Extract the [X, Y] coordinate from the center of the cell holding the provided text.  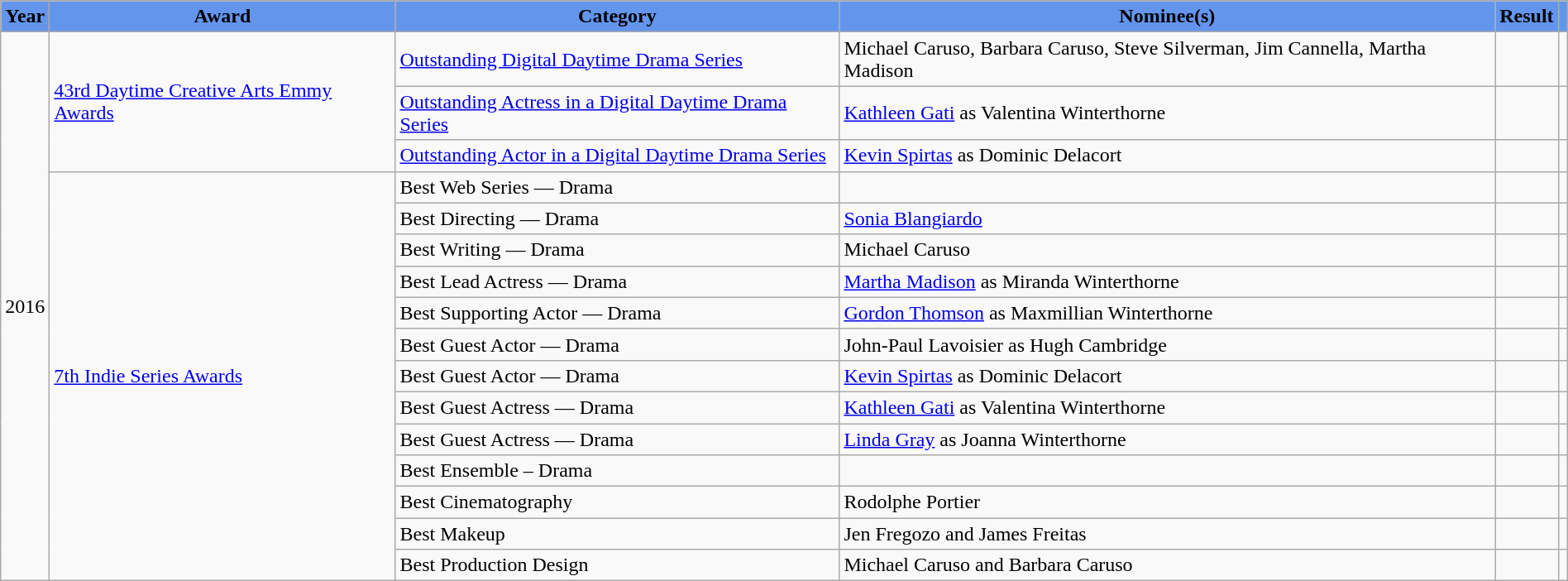
Best Writing — Drama [617, 250]
Michael Caruso [1168, 250]
Martha Madison as Miranda Winterthorne [1168, 281]
Rodolphe Portier [1168, 502]
Best Directing — Drama [617, 218]
Michael Caruso, Barbara Caruso, Steve Silverman, Jim Cannella, Martha Madison [1168, 60]
Award [222, 17]
43rd Daytime Creative Arts Emmy Awards [222, 102]
John-Paul Lavoisier as Hugh Cambridge [1168, 344]
Result [1527, 17]
Sonia Blangiardo [1168, 218]
Outstanding Digital Daytime Drama Series [617, 60]
Jen Fregozo and James Freitas [1168, 534]
Category [617, 17]
Best Production Design [617, 565]
Linda Gray as Joanna Winterthorne [1168, 439]
Best Web Series — Drama [617, 187]
7th Indie Series Awards [222, 376]
2016 [25, 306]
Best Cinematography [617, 502]
Best Supporting Actor — Drama [617, 313]
Nominee(s) [1168, 17]
Outstanding Actor in a Digital Daytime Drama Series [617, 156]
Best Ensemble – Drama [617, 471]
Best Makeup [617, 534]
Best Lead Actress — Drama [617, 281]
Gordon Thomson as Maxmillian Winterthorne [1168, 313]
Year [25, 17]
Outstanding Actress in a Digital Daytime Drama Series [617, 113]
Michael Caruso and Barbara Caruso [1168, 565]
